Locate the cell with the specified text and output its (x, y) center coordinate. 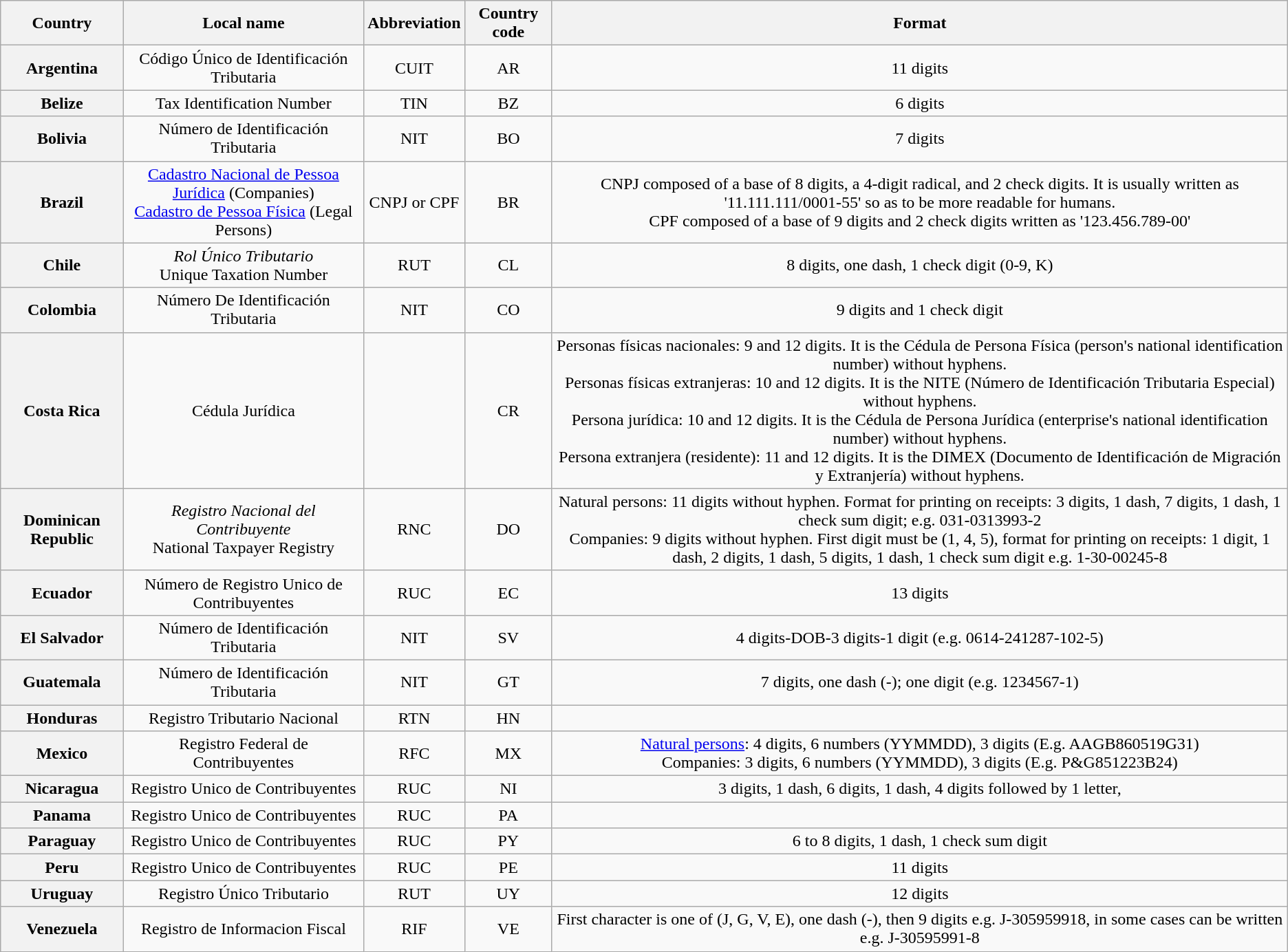
6 to 8 digits, 1 dash, 1 check sum digit (919, 841)
CL (508, 266)
7 digits (919, 139)
Número De Identificación Tributaria (244, 310)
Guatemala (62, 682)
Rol Único TributarioUnique Taxation Number (244, 266)
Format (919, 23)
8 digits, one dash, 1 check digit (0-9, K) (919, 266)
Tax Identification Number (244, 103)
PE (508, 867)
Peru (62, 867)
6 digits (919, 103)
CNPJ or CPF (414, 202)
Cédula Jurídica (244, 410)
VE (508, 929)
Belize (62, 103)
UY (508, 894)
Abbreviation (414, 23)
Panama (62, 815)
Número de Registro Unico de Contribuyentes (244, 593)
SV (508, 637)
Ecuador (62, 593)
Uruguay (62, 894)
Paraguay (62, 841)
Brazil (62, 202)
9 digits and 1 check digit (919, 310)
NI (508, 789)
Registro de Informacion Fiscal (244, 929)
Argentina (62, 67)
Natural persons: 4 digits, 6 numbers (YYMMDD), 3 digits (E.g. AAGB860519G31)Companies: 3 digits, 6 numbers (YYMMDD), 3 digits (E.g. P&G851223B24) (919, 754)
Bolivia (62, 139)
EC (508, 593)
12 digits (919, 894)
Honduras (62, 717)
Costa Rica (62, 410)
Country code (508, 23)
CO (508, 310)
Registro Único Tributario (244, 894)
TIN (414, 103)
Chile (62, 266)
CR (508, 410)
4 digits-DOB-3 digits-1 digit (e.g. 0614-241287-102-5) (919, 637)
AR (508, 67)
RTN (414, 717)
BR (508, 202)
RFC (414, 754)
DO (508, 530)
El Salvador (62, 637)
BO (508, 139)
Colombia (62, 310)
GT (508, 682)
PY (508, 841)
Nicaragua (62, 789)
Mexico (62, 754)
BZ (508, 103)
First character is one of (J, G, V, E), one dash (-), then 9 digits e.g. J-305959918, in some cases can be written e.g. J-30595991-8 (919, 929)
3 digits, 1 dash, 6 digits, 1 dash, 4 digits followed by 1 letter, (919, 789)
Registro Federal de Contribuyentes (244, 754)
Registro Nacional del ContribuyenteNational Taxpayer Registry (244, 530)
RIF (414, 929)
Dominican Republic (62, 530)
Venezuela (62, 929)
Country (62, 23)
Local name (244, 23)
PA (508, 815)
Código Único de Identificación Tributaria (244, 67)
RNC (414, 530)
CUIT (414, 67)
MX (508, 754)
HN (508, 717)
Cadastro Nacional de Pessoa Jurídica (Companies)Cadastro de Pessoa Física (Legal Persons) (244, 202)
7 digits, one dash (-); one digit (e.g. 1234567-1) (919, 682)
Registro Tributario Nacional (244, 717)
13 digits (919, 593)
